Detect which cell encompasses the target text, then output its (x, y) center coordinate. 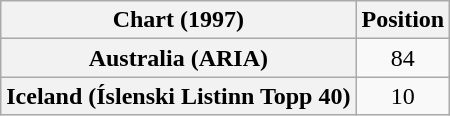
84 (403, 58)
Iceland (Íslenski Listinn Topp 40) (178, 96)
Australia (ARIA) (178, 58)
Chart (1997) (178, 20)
Position (403, 20)
10 (403, 96)
